Pinpoint the cell where the given text exists, returning its (x, y) midpoint coordinate. 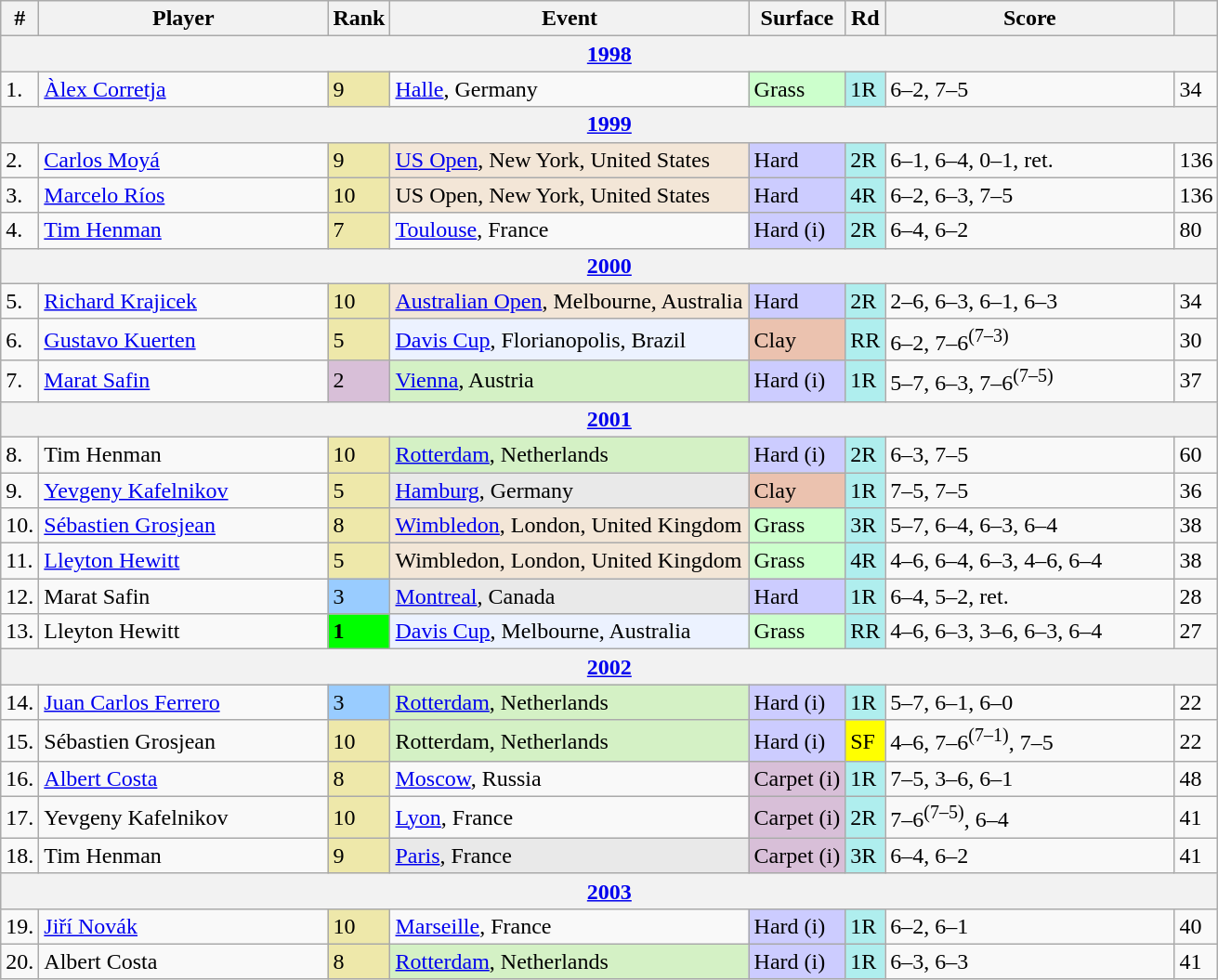
9. (20, 490)
48 (1197, 779)
10. (20, 526)
6. (20, 340)
4. (20, 230)
Score (1029, 19)
Rank (359, 19)
Halle, Germany (570, 89)
6–1, 6–4, 0–1, ret. (1029, 160)
30 (1197, 340)
2000 (609, 266)
4–6, 6–3, 3–6, 6–3, 6–4 (1029, 632)
1. (20, 89)
4–6, 6–4, 6–3, 4–6, 6–4 (1029, 561)
4–6, 7–6(7–1), 7–5 (1029, 741)
Marseille, France (570, 926)
SF (866, 741)
6–3, 7–5 (1029, 454)
2001 (609, 419)
Moscow, Russia (570, 779)
Jiří Novák (184, 926)
Lyon, France (570, 817)
Montreal, Canada (570, 596)
Davis Cup, Melbourne, Australia (570, 632)
2002 (609, 667)
80 (1197, 230)
6–2, 7–6(7–3) (1029, 340)
7 (359, 230)
1 (359, 632)
12. (20, 596)
6–2, 6–1 (1029, 926)
Toulouse, France (570, 230)
Player (184, 19)
Rd (866, 19)
6–4, 5–2, ret. (1029, 596)
6–2, 6–3, 7–5 (1029, 195)
60 (1197, 454)
20. (20, 961)
1999 (609, 124)
Juan Carlos Ferrero (184, 702)
Event (570, 19)
Paris, France (570, 856)
19. (20, 926)
Carlos Moyá (184, 160)
17. (20, 817)
2 (359, 381)
Richard Krajicek (184, 301)
Hamburg, Germany (570, 490)
Gustavo Kuerten (184, 340)
37 (1197, 381)
Vienna, Austria (570, 381)
Australian Open, Melbourne, Australia (570, 301)
7. (20, 381)
5–7, 6–3, 7–6(7–5) (1029, 381)
Marcelo Ríos (184, 195)
7–6(7–5), 6–4 (1029, 817)
7–5, 3–6, 6–1 (1029, 779)
1998 (609, 54)
# (20, 19)
2–6, 6–3, 6–1, 6–3 (1029, 301)
2. (20, 160)
14. (20, 702)
15. (20, 741)
27 (1197, 632)
13. (20, 632)
16. (20, 779)
Àlex Corretja (184, 89)
18. (20, 856)
5. (20, 301)
36 (1197, 490)
6–2, 7–5 (1029, 89)
40 (1197, 926)
Surface (797, 19)
7–5, 7–5 (1029, 490)
11. (20, 561)
Davis Cup, Florianopolis, Brazil (570, 340)
8. (20, 454)
28 (1197, 596)
6–3, 6–3 (1029, 961)
5–7, 6–4, 6–3, 6–4 (1029, 526)
5–7, 6–1, 6–0 (1029, 702)
2003 (609, 891)
3. (20, 195)
